Pinpoint the cell where the given text exists, returning its [x, y] midpoint coordinate. 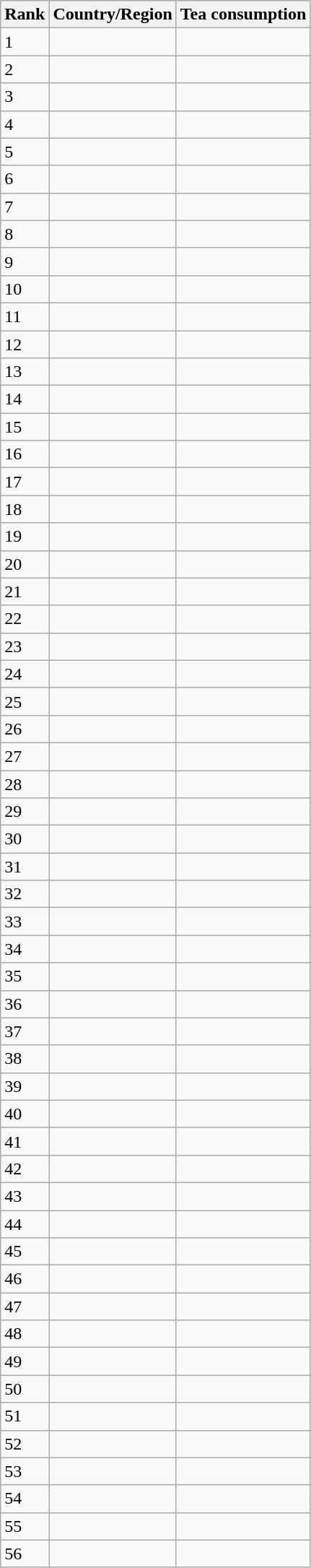
31 [25, 867]
18 [25, 509]
50 [25, 1389]
5 [25, 152]
44 [25, 1224]
34 [25, 949]
23 [25, 646]
2 [25, 69]
33 [25, 922]
28 [25, 784]
24 [25, 674]
22 [25, 619]
48 [25, 1334]
11 [25, 316]
20 [25, 564]
37 [25, 1031]
38 [25, 1059]
46 [25, 1279]
19 [25, 537]
36 [25, 1004]
Rank [25, 14]
43 [25, 1196]
13 [25, 372]
49 [25, 1361]
25 [25, 701]
6 [25, 179]
42 [25, 1169]
51 [25, 1416]
26 [25, 729]
45 [25, 1252]
Tea consumption [243, 14]
32 [25, 894]
8 [25, 234]
17 [25, 482]
3 [25, 97]
10 [25, 289]
7 [25, 207]
16 [25, 454]
29 [25, 812]
39 [25, 1086]
1 [25, 42]
54 [25, 1499]
15 [25, 427]
21 [25, 592]
47 [25, 1307]
4 [25, 124]
30 [25, 839]
9 [25, 261]
53 [25, 1471]
27 [25, 756]
40 [25, 1114]
55 [25, 1526]
35 [25, 976]
41 [25, 1141]
12 [25, 345]
52 [25, 1444]
14 [25, 399]
56 [25, 1554]
Country/Region [113, 14]
